Determine the [x, y] coordinate at the center of the cell enclosing the given text.  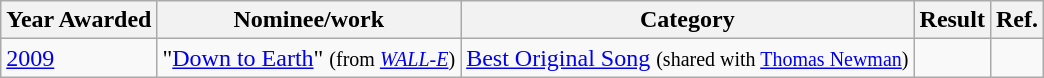
Best Original Song (shared with Thomas Newman) [688, 58]
Nominee/work [309, 20]
Category [688, 20]
2009 [79, 58]
Ref. [1016, 20]
Year Awarded [79, 20]
Result [952, 20]
"Down to Earth" (from WALL-E) [309, 58]
